Return [x, y] of the center of cell containing provided text 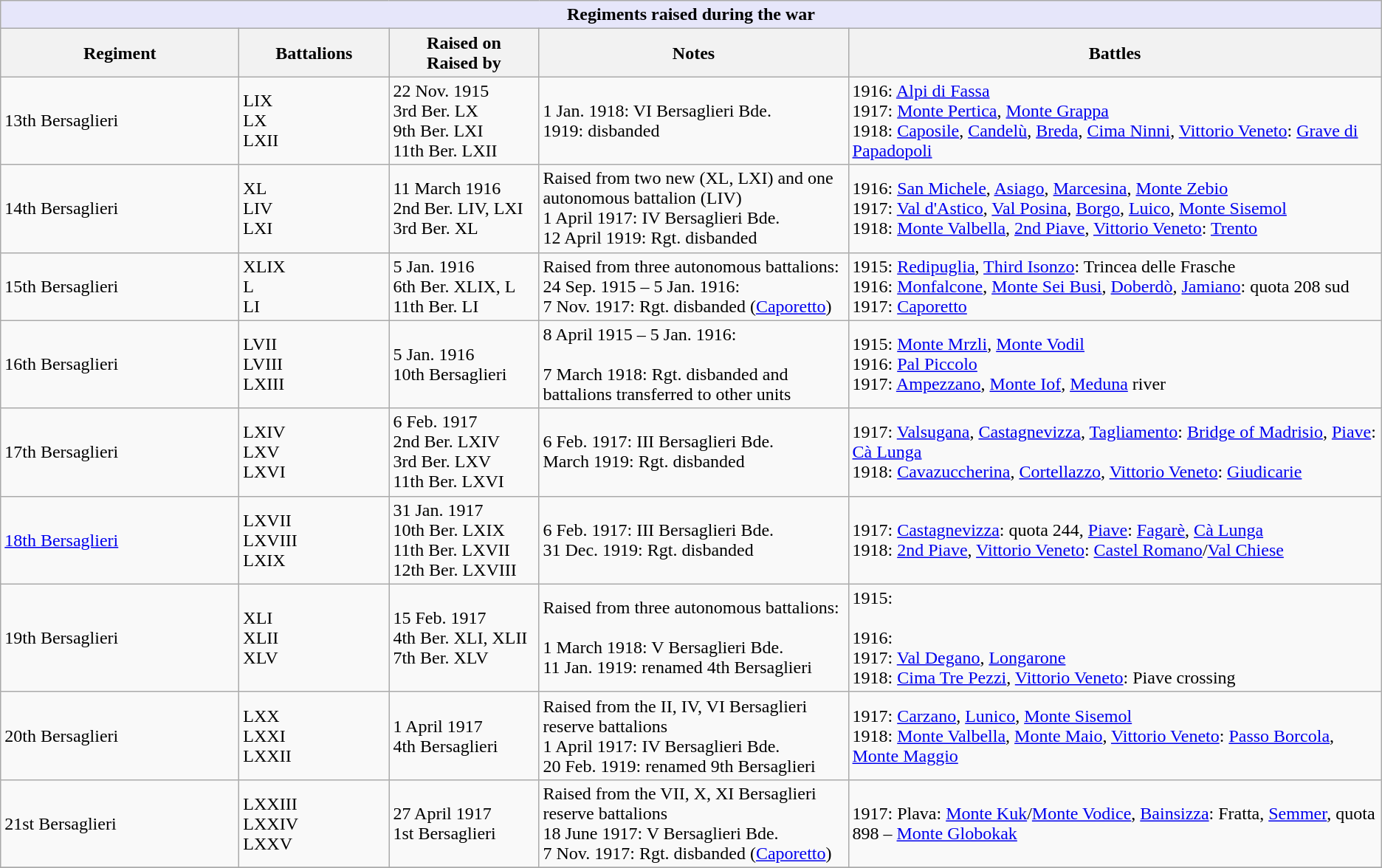
6 Feb. 19172nd Ber. LXIV3rd Ber. LXV11th Ber. LXVI [464, 452]
16th Bersaglieri [120, 365]
LXVIILXVIIILXIX [314, 540]
XLIXLLI [314, 286]
5 Jan. 19166th Ber. XLIX, L11th Ber. LI [464, 286]
Regiment [120, 53]
1 April 19174th Bersaglieri [464, 735]
31 Jan. 191710th Ber. LXIX11th Ber. LXVII12th Ber. LXVIII [464, 540]
13th Bersaglieri [120, 121]
Raised from three autonomous battalions:24 Sep. 1915 – 5 Jan. 1916:7 Nov. 1917: Rgt. disbanded (Caporetto) [694, 286]
Notes [694, 53]
20th Bersaglieri [120, 735]
1916: Alpi di Fassa1917: Monte Pertica, Monte Grappa1918: Caposile, Candelù, Breda, Cima Ninni, Vittorio Veneto: Grave di Papadopoli [1115, 121]
XLIXLIIXLV [314, 638]
LXXIIILXXIVLXXV [314, 824]
15 Feb. 19174th Ber. XLI, XLII7th Ber. XLV [464, 638]
LVIILVIIILXIII [314, 365]
XLLIVLXI [314, 208]
8 April 1915 – 5 Jan. 1916:7 March 1918: Rgt. disbanded andbattalions transferred to other units [694, 365]
Raised from the VII, X, XI Bersaglieri reserve battalions18 June 1917: V Bersaglieri Bde.7 Nov. 1917: Rgt. disbanded (Caporetto) [694, 824]
LXXLXXILXXII [314, 735]
1915: Monte Mrzli, Monte Vodil1916: Pal Piccolo1917: Ampezzano, Monte Iof, Meduna river [1115, 365]
1917: Castagnevizza: quota 244, Piave: Fagarè, Cà Lunga1918: 2nd Piave, Vittorio Veneto: Castel Romano/Val Chiese [1115, 540]
11 March 19162nd Ber. LIV, LXI3rd Ber. XL [464, 208]
Raised from the II, IV, VI Bersaglieri reserve battalions1 April 1917: IV Bersaglieri Bde.20 Feb. 1919: renamed 9th Bersaglieri [694, 735]
1915:1916:1917: Val Degano, Longarone 1918: Cima Tre Pezzi, Vittorio Veneto: Piave crossing [1115, 638]
Battles [1115, 53]
6 Feb. 1917: III Bersaglieri Bde.March 1919: Rgt. disbanded [694, 452]
18th Bersaglieri [120, 540]
6 Feb. 1917: III Bersaglieri Bde.31 Dec. 1919: Rgt. disbanded [694, 540]
1917: Valsugana, Castagnevizza, Tagliamento: Bridge of Madrisio, Piave: Cà Lunga1918: Cavazuccherina, Cortellazzo, Vittorio Veneto: Giudicarie [1115, 452]
Raised from three autonomous battalions:1 March 1918: V Bersaglieri Bde.11 Jan. 1919: renamed 4th Bersaglieri [694, 638]
Regiments raised during the war [691, 15]
1915: Redipuglia, Third Isonzo: Trincea delle Frasche1916: Monfalcone, Monte Sei Busi, Doberdò, Jamiano: quota 208 sud1917: Caporetto [1115, 286]
5 Jan. 191610th Bersaglieri [464, 365]
19th Bersaglieri [120, 638]
14th Bersaglieri [120, 208]
17th Bersaglieri [120, 452]
Battalions [314, 53]
LIXLXLXII [314, 121]
22 Nov. 19153rd Ber. LX9th Ber. LXI11th Ber. LXII [464, 121]
21st Bersaglieri [120, 824]
LXIVLXVLXVI [314, 452]
Raised onRaised by [464, 53]
1917: Plava: Monte Kuk/Monte Vodice, Bainsizza: Fratta, Semmer, quota 898 – Monte Globokak [1115, 824]
15th Bersaglieri [120, 286]
1917: Carzano, Lunico, Monte Sisemol1918: Monte Valbella, Monte Maio, Vittorio Veneto: Passo Borcola, Monte Maggio [1115, 735]
1 Jan. 1918: VI Bersaglieri Bde. 1919: disbanded [694, 121]
Raised from two new (XL, LXI) and one autonomous battalion (LIV)1 April 1917: IV Bersaglieri Bde.12 April 1919: Rgt. disbanded [694, 208]
27 April 19171st Bersaglieri [464, 824]
